Extract the [x, y] coordinate from the center of the cell holding the provided text.  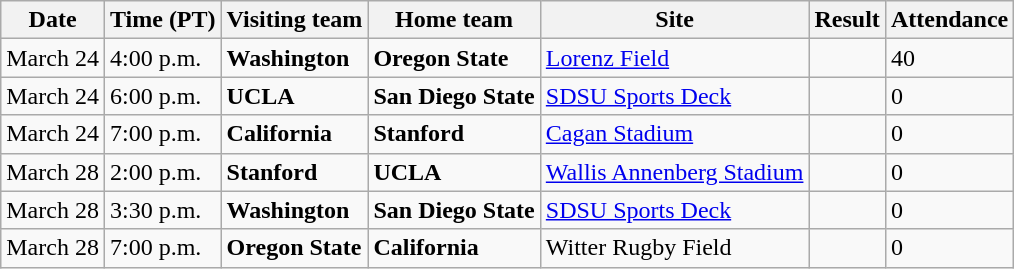
Attendance [949, 20]
40 [949, 58]
Home team [454, 20]
Lorenz Field [674, 58]
Date [53, 20]
Result [847, 20]
4:00 p.m. [162, 58]
2:00 p.m. [162, 172]
6:00 p.m. [162, 96]
3:30 p.m. [162, 210]
Time (PT) [162, 20]
Cagan Stadium [674, 134]
Witter Rugby Field [674, 248]
Wallis Annenberg Stadium [674, 172]
Visiting team [294, 20]
Site [674, 20]
